Locate the cell with the specified text and output its (x, y) center coordinate. 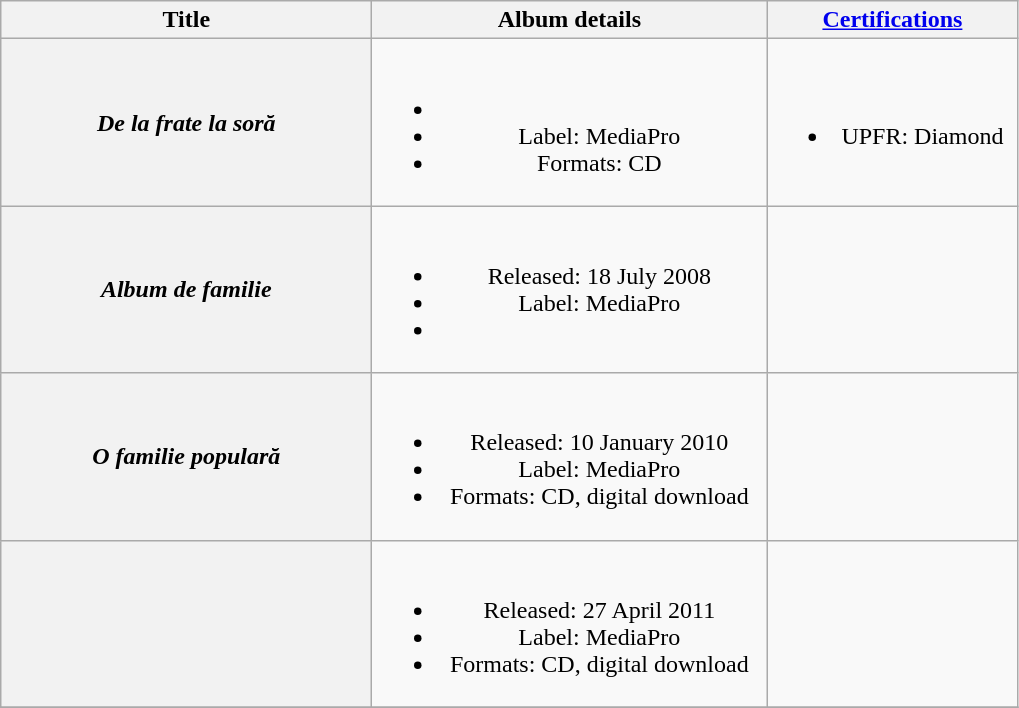
De la frate la soră (186, 122)
Released: 27 April 2011Label: MediaProFormats: CD, digital download (570, 624)
O familie populară (186, 456)
Released: 10 January 2010Label: MediaProFormats: CD, digital download (570, 456)
Album de familie (186, 290)
Label: MediaProFormats: CD (570, 122)
Album details (570, 20)
Released: 18 July 2008Label: MediaPro (570, 290)
Title (186, 20)
Certifications (892, 20)
UPFR: Diamond (892, 122)
